Output the [X, Y] coordinate of the center of the cell containing the given text.  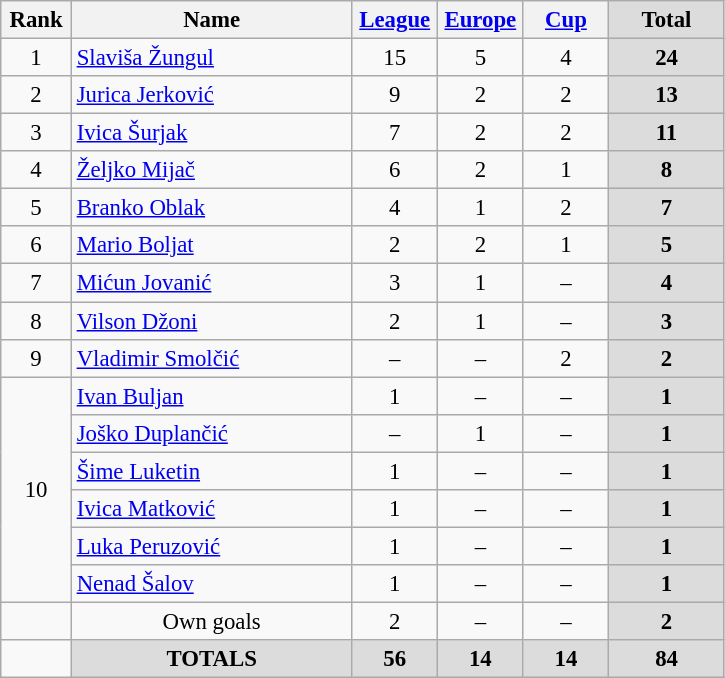
15 [395, 58]
TOTALS [212, 659]
Ivica Šurjak [212, 133]
13 [667, 95]
Ivan Buljan [212, 396]
Vilson Džoni [212, 321]
24 [667, 58]
10 [36, 490]
Total [667, 20]
Šime Luketin [212, 471]
Branko Oblak [212, 208]
League [395, 20]
Vladimir Smolčić [212, 358]
Željko Mijač [212, 170]
Slaviša Žungul [212, 58]
Name [212, 20]
Cup [566, 20]
Nenad Šalov [212, 584]
Mićun Jovanić [212, 283]
Ivica Matković [212, 509]
11 [667, 133]
Own goals [212, 621]
Joško Duplančić [212, 433]
84 [667, 659]
56 [395, 659]
Jurica Jerković [212, 95]
Europe [481, 20]
Luka Peruzović [212, 546]
Mario Boljat [212, 245]
Rank [36, 20]
